Output the (x, y) coordinate of the center of the cell containing the given text.  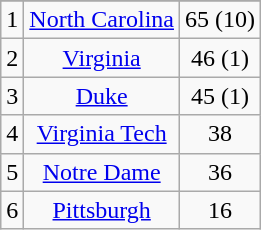
1 (12, 20)
Pittsburgh (102, 210)
16 (220, 210)
Virginia (102, 58)
Notre Dame (102, 172)
North Carolina (102, 20)
38 (220, 134)
Virginia Tech (102, 134)
45 (1) (220, 96)
65 (10) (220, 20)
36 (220, 172)
Duke (102, 96)
46 (1) (220, 58)
2 (12, 58)
3 (12, 96)
5 (12, 172)
4 (12, 134)
6 (12, 210)
